Output the [X, Y] coordinate of the center of the cell containing the given text.  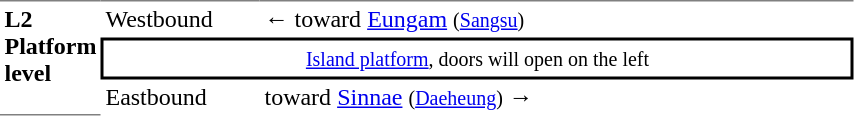
toward Sinnae (Daeheung) → [557, 98]
Westbound [180, 19]
L2Platform level [50, 58]
Island platform, doors will open on the left [478, 59]
← toward Eungam (Sangsu) [557, 19]
Eastbound [180, 98]
